Determine the (X, Y) coordinate at the center of the cell enclosing the given text.  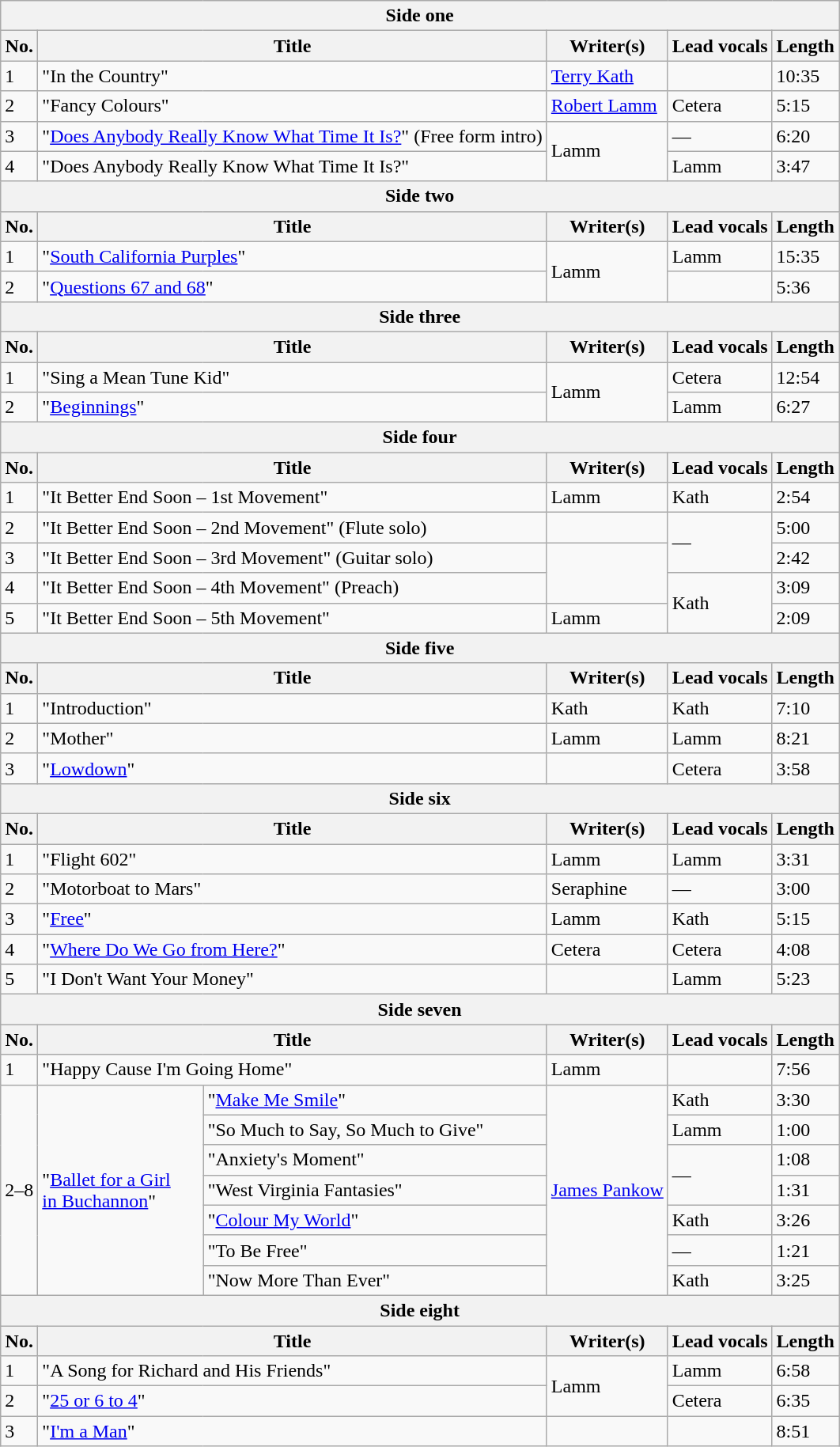
"It Better End Soon – 4th Movement" (Preach) (293, 588)
"Now More Than Ever" (375, 1280)
Side eight (420, 1310)
10:35 (805, 76)
2:42 (805, 558)
"Motorboat to Mars" (293, 889)
1:21 (805, 1250)
5:23 (805, 979)
15:35 (805, 256)
8:21 (805, 738)
"To Be Free" (375, 1250)
"25 or 6 to 4" (293, 1401)
3:26 (805, 1220)
1:31 (805, 1190)
6:35 (805, 1401)
Terry Kath (607, 76)
"Questions 67 and 68" (293, 286)
"Anxiety's Moment" (375, 1160)
3:30 (805, 1100)
"In the Country" (293, 76)
3:58 (805, 768)
3:25 (805, 1280)
"Sing a Mean Tune Kid" (293, 377)
"West Virginia Fantasies" (375, 1190)
"Fancy Colours" (293, 106)
Robert Lamm (607, 106)
5:00 (805, 528)
James Pankow (607, 1190)
"Does Anybody Really Know What Time It Is?" (293, 166)
6:58 (805, 1371)
7:56 (805, 1070)
12:54 (805, 377)
Side seven (420, 1009)
"Mother" (293, 738)
Side four (420, 438)
7:10 (805, 708)
3:09 (805, 588)
"It Better End Soon – 3rd Movement" (Guitar solo) (293, 558)
Side three (420, 316)
"A Song for Richard and His Friends" (293, 1371)
"Introduction" (293, 708)
"Beginnings" (293, 407)
4:08 (805, 949)
3:47 (805, 166)
Seraphine (607, 889)
"Flight 602" (293, 858)
"I Don't Want Your Money" (293, 979)
"Free" (293, 919)
2:09 (805, 618)
5:36 (805, 286)
8:51 (805, 1431)
"South California Purples" (293, 256)
Side two (420, 196)
"So Much to Say, So Much to Give" (375, 1130)
"Make Me Smile" (375, 1100)
"Where Do We Go from Here?" (293, 949)
"Does Anybody Really Know What Time It Is?" (Free form intro) (293, 136)
3:31 (805, 858)
"It Better End Soon – 1st Movement" (293, 498)
"Ballet for a Girl in Buchannon" (120, 1190)
3:00 (805, 889)
2:54 (805, 498)
Side five (420, 648)
"It Better End Soon – 2nd Movement" (Flute solo) (293, 528)
"It Better End Soon – 5th Movement" (293, 618)
1:00 (805, 1130)
"I'm a Man" (293, 1431)
6:20 (805, 136)
6:27 (805, 407)
"Happy Cause I'm Going Home" (293, 1070)
1:08 (805, 1160)
"Colour My World" (375, 1220)
Side six (420, 798)
"Lowdown" (293, 768)
Side one (420, 16)
2–8 (19, 1190)
